Extract the (x, y) coordinate from the center of the cell holding the provided text.  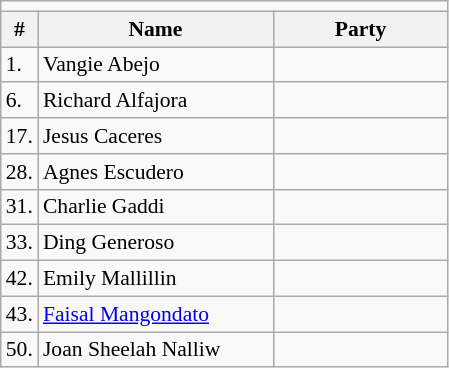
Agnes Escudero (156, 172)
Faisal Mangondato (156, 314)
28. (20, 172)
1. (20, 65)
Vangie Abejo (156, 65)
42. (20, 279)
Party (360, 29)
Emily Mallillin (156, 279)
6. (20, 101)
Charlie Gaddi (156, 207)
Richard Alfajora (156, 101)
Joan Sheelah Nalliw (156, 350)
33. (20, 243)
Jesus Caceres (156, 136)
50. (20, 350)
17. (20, 136)
Name (156, 29)
31. (20, 207)
# (20, 29)
Ding Generoso (156, 243)
43. (20, 314)
